Output the (x, y) coordinate of the center of the cell containing the given text.  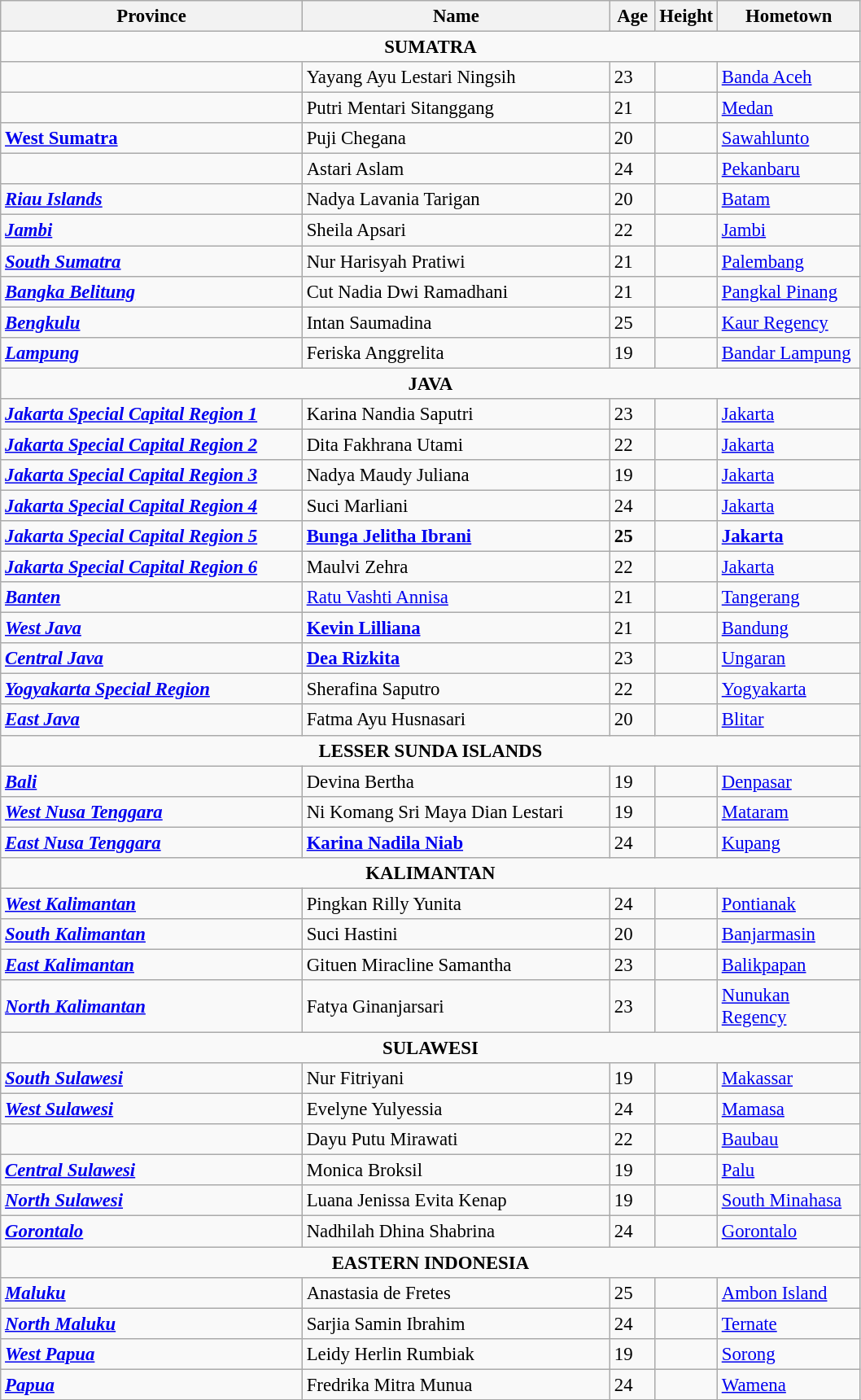
Dea Rizkita (456, 658)
Leidy Herlin Rumbiak (456, 1354)
Intan Saumadina (456, 322)
West Sumatra (151, 138)
Name (456, 16)
Jakarta Special Capital Region 4 (151, 505)
Fatya Ginanjarsari (456, 1006)
Monica Broksil (456, 1170)
KALIMANTAN (430, 873)
Pontianak (789, 903)
Cut Nadia Dwi Ramadhani (456, 291)
Province (151, 16)
Papua (151, 1385)
Central Java (151, 658)
Astari Aslam (456, 169)
Jakarta Special Capital Region 1 (151, 414)
Tangerang (789, 597)
Yayang Ayu Lestari Ningsih (456, 77)
Baubau (789, 1140)
Height (686, 16)
Kevin Lilliana (456, 628)
Riau Islands (151, 199)
Jakarta Special Capital Region 3 (151, 475)
Pingkan Rilly Yunita (456, 903)
Nunukan Regency (789, 1006)
Sawahlunto (789, 138)
EASTERN INDONESIA (430, 1262)
Dita Fakhrana Utami (456, 444)
Suci Hastini (456, 934)
Denpasar (789, 781)
Evelyne Yulyessia (456, 1109)
Nadya Lavania Tarigan (456, 199)
Ternate (789, 1323)
SULAWESI (430, 1048)
South Sulawesi (151, 1078)
North Maluku (151, 1323)
Feriska Anggrelita (456, 352)
Sorong (789, 1354)
Hometown (789, 16)
Gituen Miracline Samantha (456, 965)
Kupang (789, 842)
Jakarta Special Capital Region 2 (151, 444)
Sheila Apsari (456, 230)
Ambon Island (789, 1293)
Sarjia Samin Ibrahim (456, 1323)
Ni Komang Sri Maya Dian Lestari (456, 812)
Yogyakarta (789, 689)
East Nusa Tenggara (151, 842)
Ungaran (789, 658)
Balikpapan (789, 965)
West Papua (151, 1354)
Bangka Belitung (151, 291)
Puji Chegana (456, 138)
Dayu Putu Mirawati (456, 1140)
Bunga Jelitha Ibrani (456, 536)
Maulvi Zehra (456, 567)
Jakarta Special Capital Region 6 (151, 567)
Age (632, 16)
Sherafina Saputro (456, 689)
Nadhilah Dhina Shabrina (456, 1232)
Wamena (789, 1385)
Putri Mentari Sitanggang (456, 108)
Bengkulu (151, 322)
LESSER SUNDA ISLANDS (430, 750)
Blitar (789, 720)
Nur Fitriyani (456, 1078)
Nur Harisyah Pratiwi (456, 261)
Bali (151, 781)
Karina Nandia Saputri (456, 414)
Yogyakarta Special Region (151, 689)
JAVA (430, 383)
East Kalimantan (151, 965)
Pekanbaru (789, 169)
Kaur Regency (789, 322)
South Minahasa (789, 1201)
Suci Marliani (456, 505)
West Sulawesi (151, 1109)
Fredrika Mitra Munua (456, 1385)
North Sulawesi (151, 1201)
North Kalimantan (151, 1006)
Lampung (151, 352)
Banten (151, 597)
Luana Jenissa Evita Kenap (456, 1201)
Mataram (789, 812)
SUMATRA (430, 47)
Devina Bertha (456, 781)
West Nusa Tenggara (151, 812)
Anastasia de Fretes (456, 1293)
Fatma Ayu Husnasari (456, 720)
Palu (789, 1170)
Palembang (789, 261)
Makassar (789, 1078)
Banjarmasin (789, 934)
Medan (789, 108)
Mamasa (789, 1109)
Batam (789, 199)
Maluku (151, 1293)
East Java (151, 720)
Jakarta Special Capital Region 5 (151, 536)
Bandar Lampung (789, 352)
South Sumatra (151, 261)
Ratu Vashti Annisa (456, 597)
Karina Nadila Niab (456, 842)
Banda Aceh (789, 77)
Pangkal Pinang (789, 291)
Bandung (789, 628)
Central Sulawesi (151, 1170)
Nadya Maudy Juliana (456, 475)
West Java (151, 628)
South Kalimantan (151, 934)
West Kalimantan (151, 903)
